Scan for the cell matching the given text and deliver its (X, Y) coordinate at center. 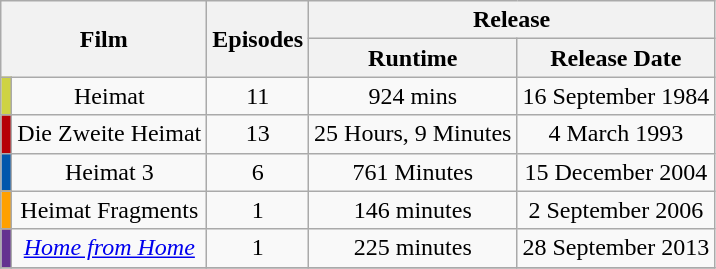
924 mins (413, 96)
Release Date (616, 58)
761 Minutes (413, 172)
28 September 2013 (616, 248)
225 minutes (413, 248)
146 minutes (413, 210)
25 Hours, 9 Minutes (413, 134)
Runtime (413, 58)
Die Zweite Heimat (110, 134)
Release (512, 20)
15 December 2004 (616, 172)
6 (258, 172)
Home from Home (110, 248)
4 March 1993 (616, 134)
2 September 2006 (616, 210)
11 (258, 96)
16 September 1984 (616, 96)
Episodes (258, 39)
Heimat (110, 96)
Heimat Fragments (110, 210)
Film (104, 39)
Heimat 3 (110, 172)
13 (258, 134)
